Detect which cell encompasses the target text, then output its [x, y] center coordinate. 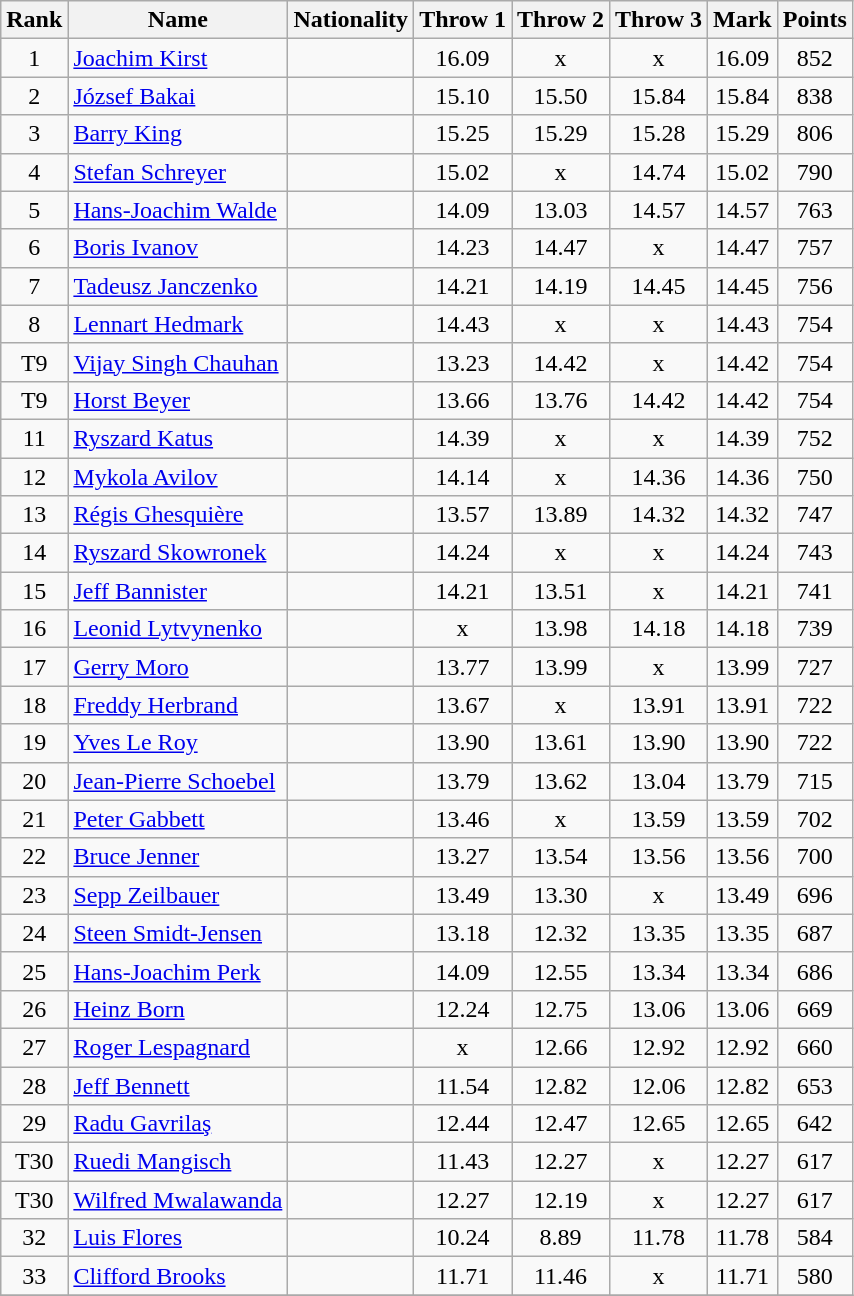
12.47 [561, 1124]
642 [814, 1124]
Peter Gabbett [178, 819]
757 [814, 248]
13.61 [561, 743]
10.24 [463, 1238]
Roger Lespagnard [178, 1047]
14.74 [659, 172]
13.54 [561, 857]
12.55 [561, 971]
21 [34, 819]
852 [814, 58]
13.30 [561, 895]
Bruce Jenner [178, 857]
11.46 [561, 1276]
653 [814, 1085]
12.19 [561, 1200]
702 [814, 819]
Freddy Herbrand [178, 705]
12.66 [561, 1047]
14 [34, 553]
Steen Smidt-Jensen [178, 933]
29 [34, 1124]
756 [814, 286]
13.76 [561, 400]
700 [814, 857]
Horst Beyer [178, 400]
696 [814, 895]
Tadeusz Janczenko [178, 286]
13.66 [463, 400]
13 [34, 515]
12 [34, 477]
806 [814, 134]
Ruedi Mangisch [178, 1162]
6 [34, 248]
Radu Gavrilaş [178, 1124]
7 [34, 286]
14.23 [463, 248]
669 [814, 1009]
16 [34, 629]
13.89 [561, 515]
26 [34, 1009]
33 [34, 1276]
13.98 [561, 629]
Vijay Singh Chauhan [178, 362]
Barry King [178, 134]
13.18 [463, 933]
13.46 [463, 819]
13.67 [463, 705]
687 [814, 933]
13.57 [463, 515]
25 [34, 971]
Leonid Lytvynenko [178, 629]
Luis Flores [178, 1238]
23 [34, 895]
11 [34, 438]
739 [814, 629]
Throw 3 [659, 20]
Points [814, 20]
Name [178, 20]
3 [34, 134]
763 [814, 210]
580 [814, 1276]
Mykola Avilov [178, 477]
15 [34, 591]
Gerry Moro [178, 667]
15.50 [561, 96]
11.43 [463, 1162]
14.14 [463, 477]
11.54 [463, 1085]
12.06 [659, 1085]
584 [814, 1238]
Throw 2 [561, 20]
27 [34, 1047]
660 [814, 1047]
1 [34, 58]
Mark [743, 20]
15.28 [659, 134]
8 [34, 324]
750 [814, 477]
741 [814, 591]
715 [814, 781]
13.62 [561, 781]
8.89 [561, 1238]
14.19 [561, 286]
Wilfred Mwalawanda [178, 1200]
12.32 [561, 933]
743 [814, 553]
24 [34, 933]
20 [34, 781]
Hans-Joachim Perk [178, 971]
32 [34, 1238]
12.75 [561, 1009]
19 [34, 743]
József Bakai [178, 96]
13.27 [463, 857]
727 [814, 667]
747 [814, 515]
13.23 [463, 362]
Heinz Born [178, 1009]
Nationality [351, 20]
Ryszard Skowronek [178, 553]
15.25 [463, 134]
Lennart Hedmark [178, 324]
Ryszard Katus [178, 438]
15.10 [463, 96]
12.24 [463, 1009]
838 [814, 96]
752 [814, 438]
2 [34, 96]
Stefan Schreyer [178, 172]
Yves Le Roy [178, 743]
13.04 [659, 781]
790 [814, 172]
Hans-Joachim Walde [178, 210]
Boris Ivanov [178, 248]
Joachim Kirst [178, 58]
Jeff Bennett [178, 1085]
Throw 1 [463, 20]
12.44 [463, 1124]
Jean-Pierre Schoebel [178, 781]
13.77 [463, 667]
4 [34, 172]
22 [34, 857]
Sepp Zeilbauer [178, 895]
Rank [34, 20]
13.51 [561, 591]
17 [34, 667]
686 [814, 971]
18 [34, 705]
Clifford Brooks [178, 1276]
Régis Ghesquière [178, 515]
28 [34, 1085]
5 [34, 210]
13.03 [561, 210]
Jeff Bannister [178, 591]
